Locate the cell with the specified text and output its [X, Y] center coordinate. 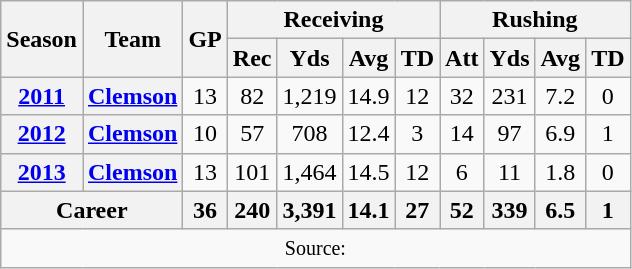
1.8 [560, 172]
14.9 [368, 96]
10 [205, 134]
97 [510, 134]
7.2 [560, 96]
32 [462, 96]
14 [462, 134]
6.5 [560, 210]
101 [252, 172]
6 [462, 172]
52 [462, 210]
Rec [252, 58]
11 [510, 172]
14.1 [368, 210]
Season [42, 39]
12.4 [368, 134]
240 [252, 210]
82 [252, 96]
27 [417, 210]
2012 [42, 134]
2011 [42, 96]
6.9 [560, 134]
57 [252, 134]
14.5 [368, 172]
339 [510, 210]
Rushing [536, 20]
1,464 [310, 172]
3,391 [310, 210]
708 [310, 134]
231 [510, 96]
3 [417, 134]
Source: [316, 248]
36 [205, 210]
Team [132, 39]
Att [462, 58]
GP [205, 39]
1,219 [310, 96]
2013 [42, 172]
Career [92, 210]
Receiving [333, 20]
